Extract the (x, y) coordinate from the center of the cell holding the provided text.  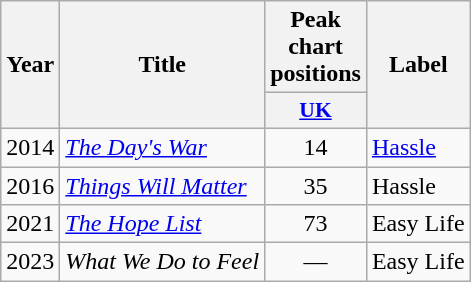
The Day's War (162, 147)
2014 (30, 147)
Peak chart positions (316, 47)
Title (162, 65)
What We Do to Feel (162, 262)
2021 (30, 224)
2023 (30, 262)
2016 (30, 185)
35 (316, 185)
73 (316, 224)
— (316, 262)
Label (418, 65)
UK (316, 111)
The Hope List (162, 224)
Things Will Matter (162, 185)
14 (316, 147)
Year (30, 65)
